Output the (X, Y) coordinate of the center of the cell containing the given text.  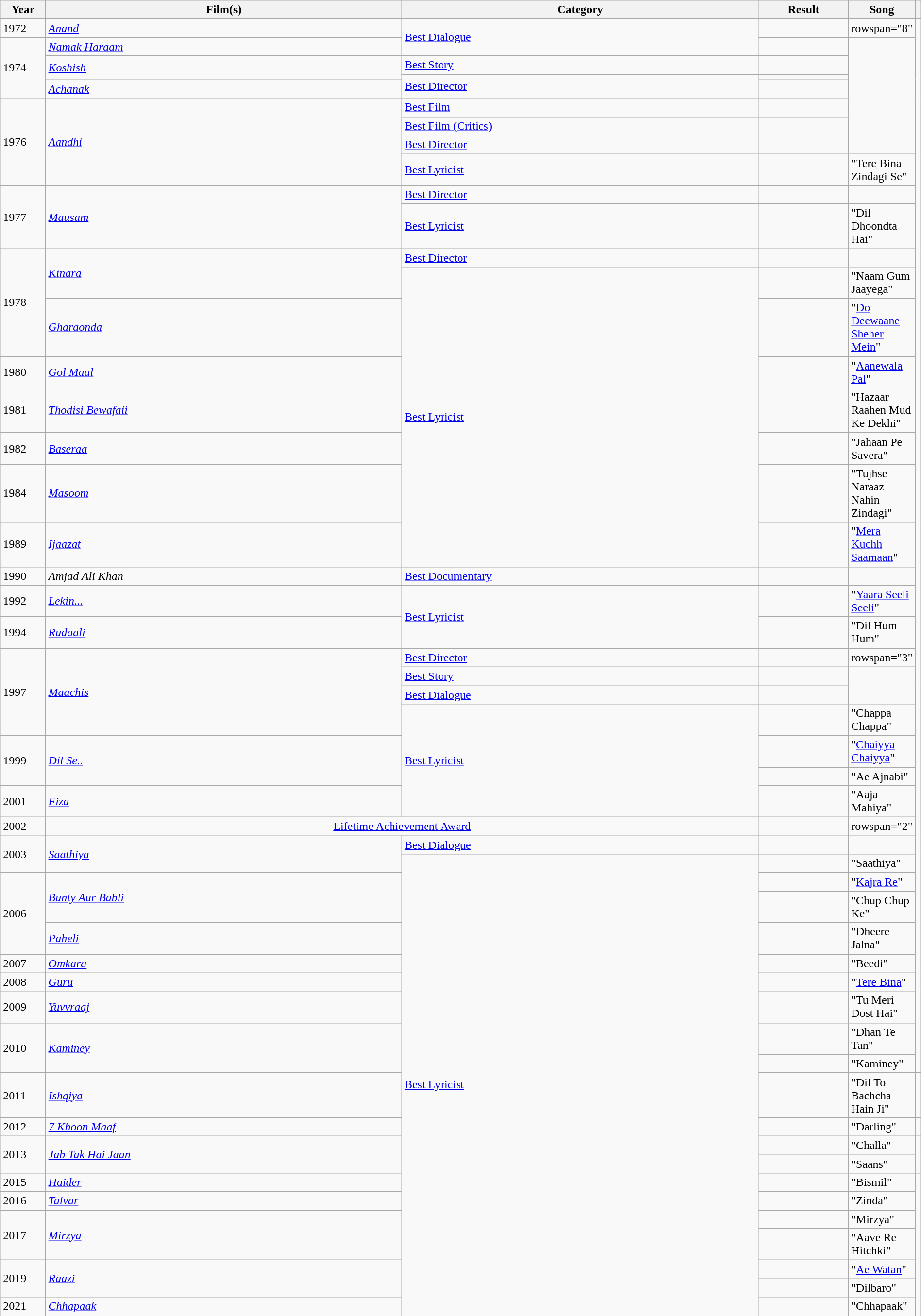
rowspan="2" (882, 827)
"Jahaan Pe Savera" (882, 449)
Fiza (223, 801)
1994 (23, 632)
"Dheere Jalna" (882, 938)
"Kajra Re" (882, 882)
1977 (23, 217)
Ijaazat (223, 544)
"Naam Gum Jaayega" (882, 283)
"Mera Kuchh Saamaan" (882, 544)
"Beedi" (882, 963)
Category (580, 10)
2015 (23, 1182)
7 Khoon Maaf (223, 1127)
"Dhan Te Tan" (882, 1038)
"Darling" (882, 1127)
"Chappa Chappa" (882, 720)
Gol Maal (223, 372)
"Chhapaak" (882, 1306)
Masoom (223, 493)
1976 (23, 142)
1984 (23, 493)
1980 (23, 372)
Kinara (223, 274)
"Chup Chup Ke" (882, 907)
Best Documentary (580, 576)
1992 (23, 601)
"Tujhse Naraaz Nahin Zindagi" (882, 493)
2007 (23, 963)
"Dilbaro" (882, 1288)
2012 (23, 1127)
Guru (223, 982)
"Dil Hum Hum" (882, 632)
"Bismil" (882, 1182)
Film(s) (223, 10)
"Tu Meri Dost Hai" (882, 1007)
Koshish (223, 68)
1981 (23, 410)
Yuvvraaj (223, 1007)
"Dil To Bachcha Hain Ji" (882, 1095)
Lekin... (223, 601)
Best Film (Critics) (580, 126)
"Hazaar Raahen Mud Ke Dekhi" (882, 410)
Chhapaak (223, 1306)
1982 (23, 449)
Jab Tak Hai Jaan (223, 1154)
2006 (23, 913)
1978 (23, 303)
"Kaminey" (882, 1063)
Result (803, 10)
Rudaali (223, 632)
Kaminey (223, 1048)
2001 (23, 801)
2011 (23, 1095)
rowspan="3" (882, 658)
2008 (23, 982)
"Tere Bina Zindagi Se" (882, 169)
Song (882, 10)
"Ae Ajnabi" (882, 776)
"Aanewala Pal" (882, 372)
2016 (23, 1201)
Saathiya (223, 854)
Gharaonda (223, 327)
"Dil Dhoondta Hai" (882, 226)
Anand (223, 28)
Achanak (223, 89)
"Do Deewaane Sheher Mein" (882, 327)
2021 (23, 1306)
"Challa" (882, 1145)
rowspan="8" (882, 28)
Thodisi Bewafaii (223, 410)
1974 (23, 68)
1997 (23, 692)
Year (23, 10)
"Tere Bina" (882, 982)
"Ae Watan" (882, 1269)
"Saathiya" (882, 863)
Dil Se.. (223, 760)
Bunty Aur Babli (223, 897)
"Saans" (882, 1164)
2019 (23, 1279)
Mausam (223, 217)
1999 (23, 760)
Ishqiya (223, 1095)
Haider (223, 1182)
"Chaiyya Chaiyya" (882, 751)
Aandhi (223, 142)
2002 (23, 827)
1990 (23, 576)
"Aaja Mahiya" (882, 801)
"Yaara Seeli Seeli" (882, 601)
Talvar (223, 1201)
1972 (23, 28)
Mirzya (223, 1235)
2009 (23, 1007)
Maachis (223, 692)
"Mirzya" (882, 1219)
2003 (23, 854)
"Zinda" (882, 1201)
2013 (23, 1154)
2017 (23, 1235)
Omkara (223, 963)
1989 (23, 544)
Paheli (223, 938)
Raazi (223, 1279)
Lifetime Achievement Award (402, 827)
Baseraa (223, 449)
2010 (23, 1048)
Namak Haraam (223, 47)
Best Film (580, 107)
Amjad Ali Khan (223, 576)
"Aave Re Hitchki" (882, 1244)
